Scan for the cell matching the given text and deliver its [x, y] coordinate at center. 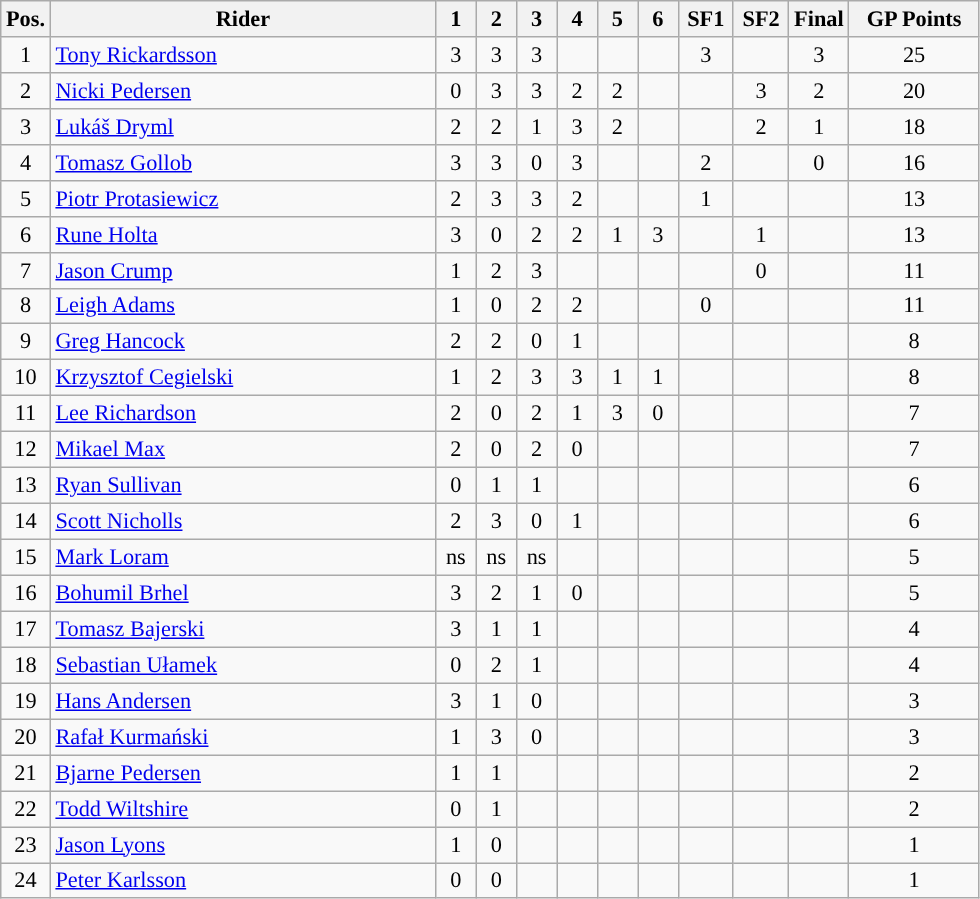
Piotr Protasiewicz [242, 198]
14 [26, 521]
Tomasz Gollob [242, 162]
Peter Karlsson [242, 880]
Tomasz Bajerski [242, 629]
Krzysztof Cegielski [242, 378]
Hans Andersen [242, 701]
Lee Richardson [242, 414]
Lukáš Dryml [242, 126]
Pos. [26, 19]
15 [26, 557]
Final [819, 19]
Jason Crump [242, 270]
Todd Wiltshire [242, 809]
24 [26, 880]
Rafał Kurmański [242, 737]
Mark Loram [242, 557]
SF1 [706, 19]
10 [26, 378]
25 [914, 55]
Mikael Max [242, 450]
21 [26, 773]
Sebastian Ułamek [242, 665]
Jason Lyons [242, 844]
Ryan Sullivan [242, 485]
Nicki Pedersen [242, 90]
Greg Hancock [242, 342]
GP Points [914, 19]
Scott Nicholls [242, 521]
Rider [242, 19]
Bjarne Pedersen [242, 773]
9 [26, 342]
17 [26, 629]
Rune Holta [242, 234]
19 [26, 701]
Bohumil Brhel [242, 593]
SF2 [760, 19]
12 [26, 450]
22 [26, 809]
Leigh Adams [242, 306]
Tony Rickardsson [242, 55]
23 [26, 844]
